Identify which cell holds the provided text, then report its (X, Y) central coordinate. 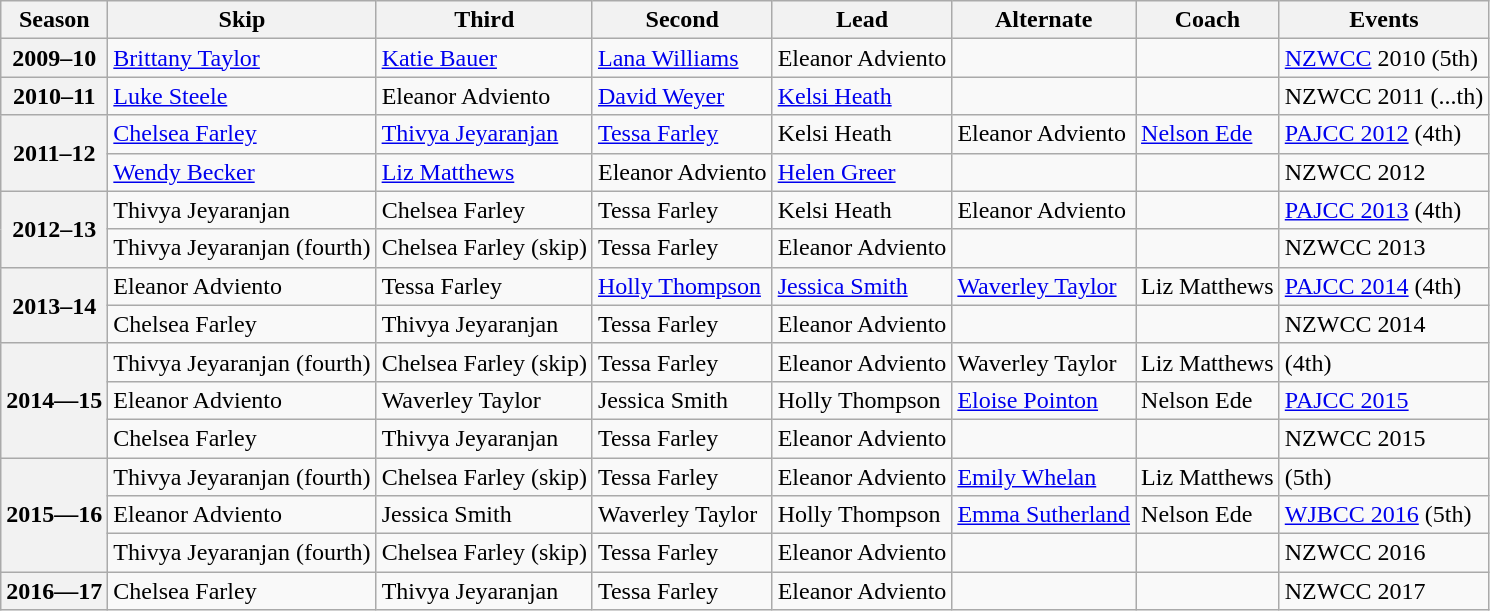
NZWCC 2014 (1384, 324)
Lead (862, 20)
2009–10 (54, 58)
Luke Steele (242, 96)
Eloise Pointon (1044, 400)
Brittany Taylor (242, 58)
2016—17 (54, 591)
Emily Whelan (1044, 477)
2013–14 (54, 305)
NZWCC 2011 (...th) (1384, 96)
Third (484, 20)
Skip (242, 20)
NZWCC 2013 (1384, 248)
NZWCC 2017 (1384, 591)
Alternate (1044, 20)
Katie Bauer (484, 58)
Emma Sutherland (1044, 515)
Second (682, 20)
David Weyer (682, 96)
NZWCC 2016 (1384, 553)
PAJCC 2013 (4th) (1384, 210)
Season (54, 20)
2011–12 (54, 153)
2012–13 (54, 229)
Lana Williams (682, 58)
NZWCC 2012 (1384, 172)
Wendy Becker (242, 172)
2015—16 (54, 515)
2010–11 (54, 96)
(4th) (1384, 362)
NZWCC 2015 (1384, 438)
2014—15 (54, 400)
Events (1384, 20)
Helen Greer (862, 172)
WJBCC 2016 (5th) (1384, 515)
NZWCC 2010 (5th) (1384, 58)
(5th) (1384, 477)
PAJCC 2015 (1384, 400)
PAJCC 2014 (4th) (1384, 286)
PAJCC 2012 (4th) (1384, 134)
Coach (1208, 20)
